Extract the (X, Y) coordinate from the center of the cell holding the provided text.  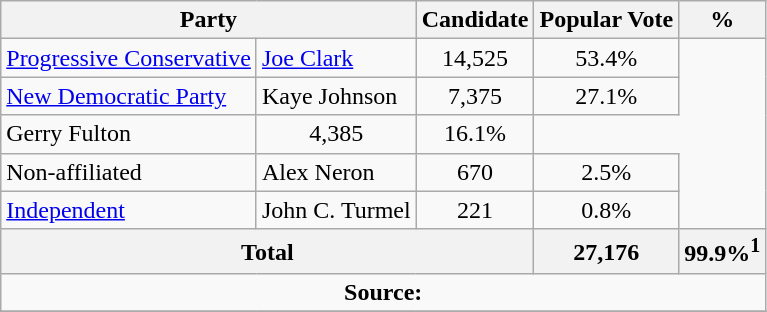
Popular Vote (606, 20)
Joe Clark (336, 58)
Party (208, 20)
4,385 (336, 134)
Gerry Fulton (129, 134)
670 (475, 172)
Independent (129, 210)
Alex Neron (336, 172)
New Democratic Party (129, 96)
53.4% (606, 58)
Candidate (475, 20)
Source: (384, 293)
John C. Turmel (336, 210)
221 (475, 210)
0.8% (606, 210)
2.5% (606, 172)
27,176 (606, 252)
99.9%1 (722, 252)
% (722, 20)
Non-affiliated (129, 172)
27.1% (606, 96)
Progressive Conservative (129, 58)
16.1% (475, 134)
7,375 (475, 96)
Total (268, 252)
14,525 (475, 58)
Kaye Johnson (336, 96)
